Output the (x, y) coordinate of the center of the cell containing the given text.  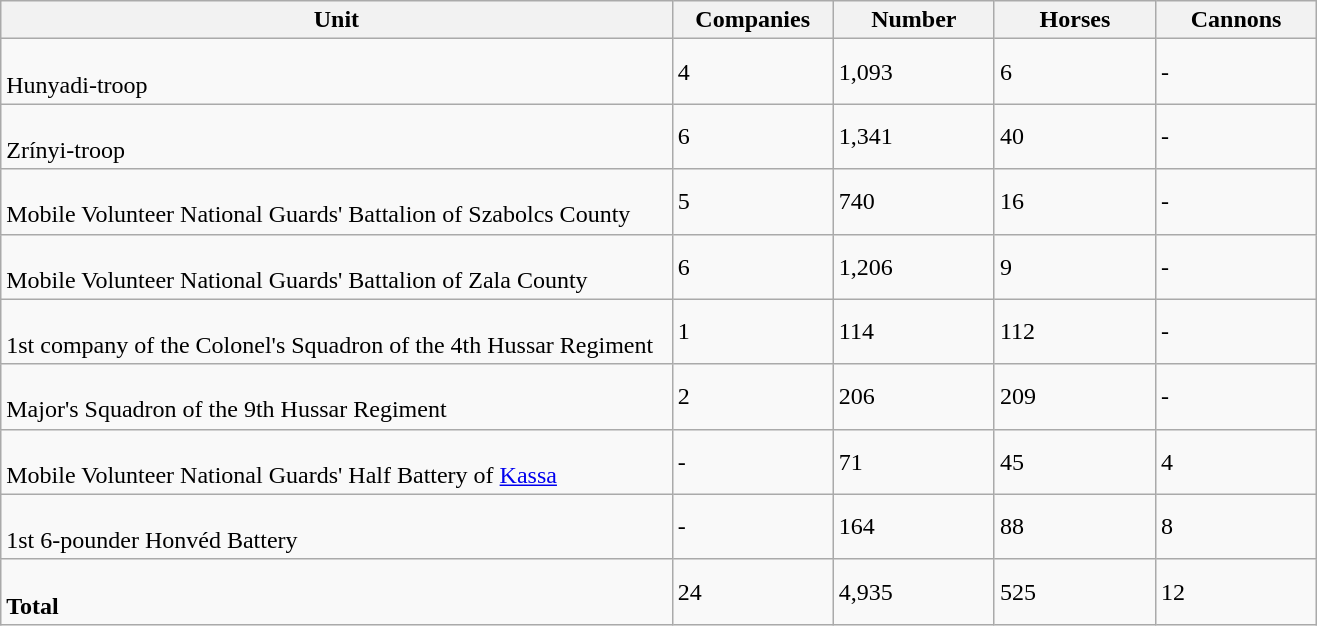
525 (1074, 592)
1 (752, 332)
45 (1074, 462)
Total (336, 592)
Number (914, 20)
88 (1074, 526)
16 (1074, 202)
2 (752, 396)
4,935 (914, 592)
740 (914, 202)
1,206 (914, 266)
Zrínyi-troop (336, 136)
71 (914, 462)
1,341 (914, 136)
5 (752, 202)
9 (1074, 266)
Companies (752, 20)
12 (1236, 592)
206 (914, 396)
114 (914, 332)
Major's Squadron of the 9th Hussar Regiment (336, 396)
Cannons (1236, 20)
Horses (1074, 20)
209 (1074, 396)
Mobile Volunteer National Guards' Half Battery of Kassa (336, 462)
40 (1074, 136)
Unit (336, 20)
1st company of the Colonel's Squadron of the 4th Hussar Regiment (336, 332)
8 (1236, 526)
Mobile Volunteer National Guards' Battalion of Zala County (336, 266)
112 (1074, 332)
Hunyadi-troop (336, 72)
24 (752, 592)
Mobile Volunteer National Guards' Battalion of Szabolcs County (336, 202)
164 (914, 526)
1,093 (914, 72)
1st 6-pounder Honvéd Battery (336, 526)
